Find where the given text appears and provide that cell's center as (x, y) coordinate. 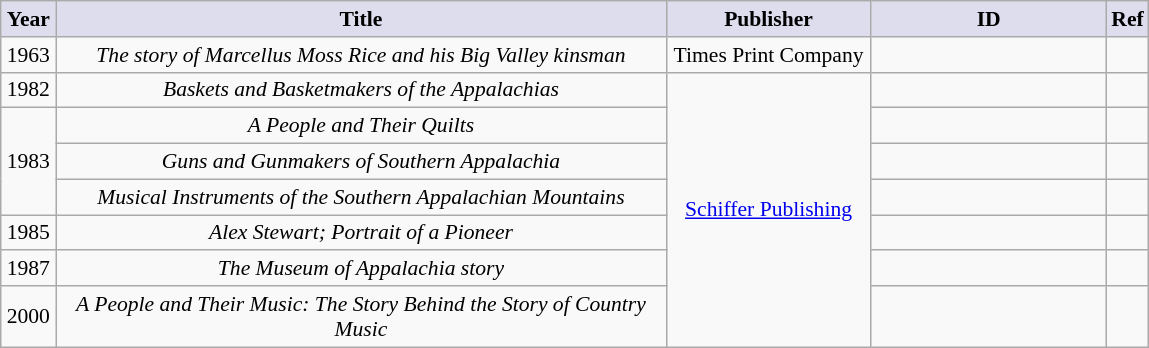
Schiffer Publishing (768, 210)
Publisher (768, 19)
The story of Marcellus Moss Rice and his Big Valley kinsman (361, 54)
The Museum of Appalachia story (361, 268)
1963 (28, 54)
Alex Stewart; Portrait of a Pioneer (361, 232)
1987 (28, 268)
Musical Instruments of the Southern Appalachian Mountains (361, 197)
Ref (1127, 19)
A People and Their Quilts (361, 126)
A People and Their Music: The Story Behind the Story of Country Music (361, 316)
Baskets and Basketmakers of the Appalachias (361, 90)
ID (988, 19)
Title (361, 19)
Guns and Gunmakers of Southern Appalachia (361, 161)
1985 (28, 232)
1983 (28, 162)
1982 (28, 90)
Times Print Company (768, 54)
2000 (28, 316)
Year (28, 19)
